Pinpoint the cell where the given text exists, returning its (X, Y) midpoint coordinate. 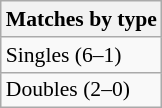
Singles (6–1) (82, 55)
Doubles (2–0) (82, 90)
Matches by type (82, 19)
